Return [X, Y] of the center of cell containing provided text 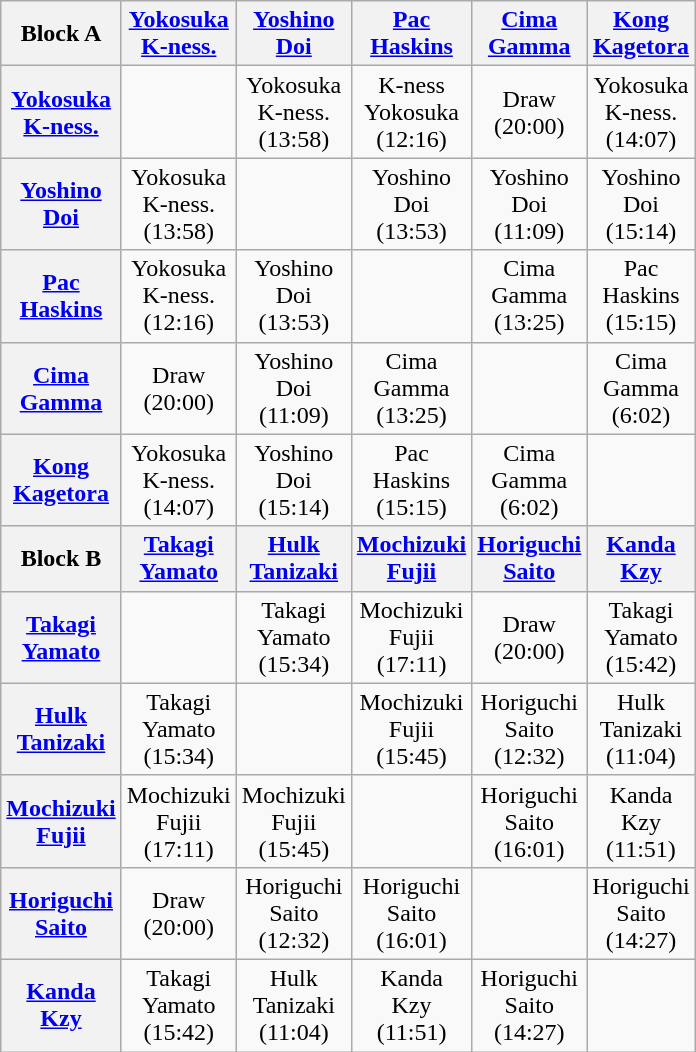
YokosukaK-ness.(12:16) [178, 296]
Block A [61, 34]
Block B [61, 558]
K-nessYokosuka(12:16) [411, 112]
